For the text-containing cell, return its midpoint in [x, y] coordinate format. 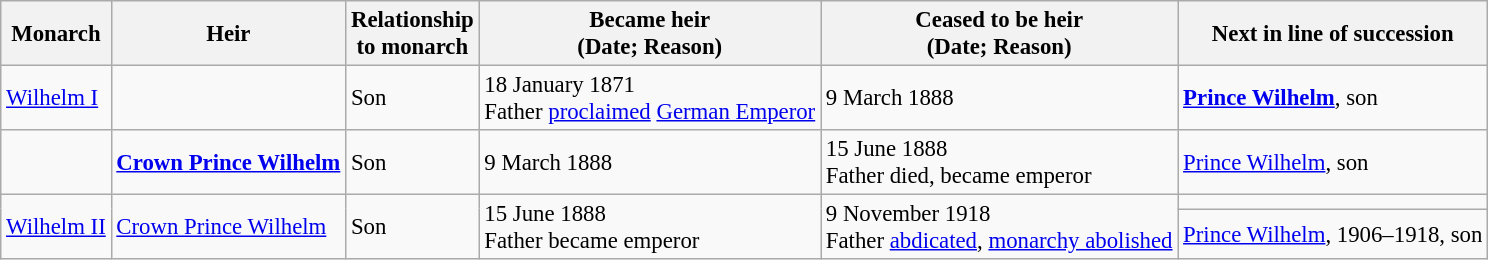
9 November 1918Father abdicated, monarchy abolished [1000, 228]
15 June 1888Father died, became emperor [1000, 162]
Next in line of succession [1333, 34]
Monarch [56, 34]
15 June 1888Father became emperor [650, 228]
Wilhelm II [56, 228]
Became heir(Date; Reason) [650, 34]
Relationshipto monarch [412, 34]
Wilhelm I [56, 98]
Heir [228, 34]
Ceased to be heir(Date; Reason) [1000, 34]
Prince Wilhelm, 1906–1918, son [1333, 234]
18 January 1871Father proclaimed German Emperor [650, 98]
